Find where the given text appears and provide that cell's center as (X, Y) coordinate. 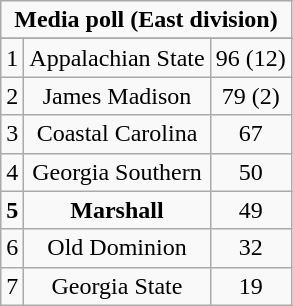
67 (250, 134)
Coastal Carolina (117, 134)
4 (12, 172)
96 (12) (250, 58)
5 (12, 210)
Media poll (East division) (146, 20)
Appalachian State (117, 58)
49 (250, 210)
32 (250, 248)
James Madison (117, 96)
79 (2) (250, 96)
50 (250, 172)
Georgia Southern (117, 172)
2 (12, 96)
19 (250, 286)
7 (12, 286)
Marshall (117, 210)
Georgia State (117, 286)
Old Dominion (117, 248)
6 (12, 248)
1 (12, 58)
3 (12, 134)
